From the cell containing the given text, extract its center point as (x, y) coordinate. 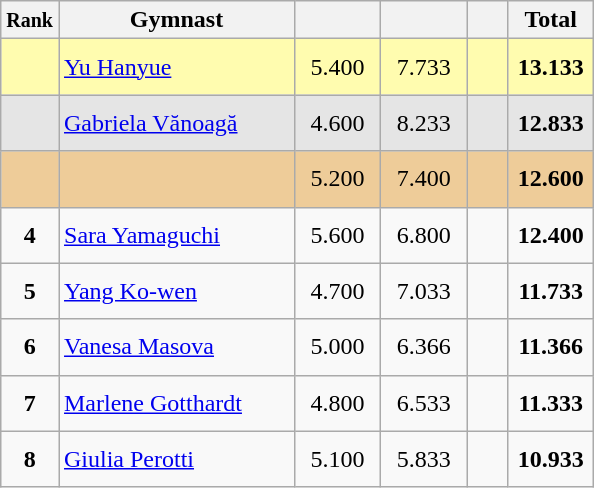
5.600 (338, 235)
Giulia Perotti (176, 459)
Yu Hanyue (176, 67)
6.533 (424, 403)
12.833 (551, 123)
11.333 (551, 403)
Vanesa Masova (176, 347)
12.400 (551, 235)
12.600 (551, 179)
11.366 (551, 347)
7.033 (424, 291)
5.000 (338, 347)
4 (30, 235)
5.200 (338, 179)
13.133 (551, 67)
5.833 (424, 459)
4.600 (338, 123)
4.800 (338, 403)
8 (30, 459)
4.700 (338, 291)
6 (30, 347)
Gymnast (176, 20)
11.733 (551, 291)
6.800 (424, 235)
5.400 (338, 67)
7 (30, 403)
10.933 (551, 459)
7.400 (424, 179)
Sara Yamaguchi (176, 235)
Marlene Gotthardt (176, 403)
5 (30, 291)
Yang Ko-wen (176, 291)
Gabriela Vănoagă (176, 123)
Total (551, 20)
Rank (30, 20)
5.100 (338, 459)
7.733 (424, 67)
8.233 (424, 123)
6.366 (424, 347)
